Provide the (x, y) coordinate of the cell's center where the given text is located.  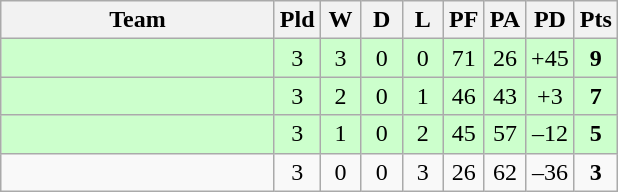
PD (550, 20)
57 (504, 134)
71 (464, 58)
D (382, 20)
L (422, 20)
Team (138, 20)
Pts (596, 20)
–12 (550, 134)
43 (504, 96)
45 (464, 134)
62 (504, 172)
46 (464, 96)
7 (596, 96)
+45 (550, 58)
PA (504, 20)
–36 (550, 172)
Pld (297, 20)
+3 (550, 96)
PF (464, 20)
5 (596, 134)
W (340, 20)
9 (596, 58)
